Identify which cell holds the provided text, then report its [x, y] central coordinate. 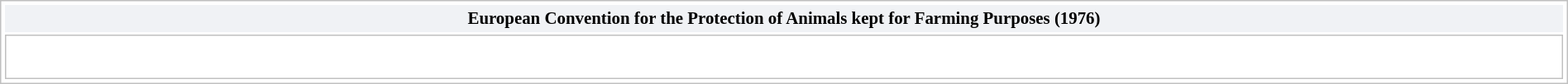
European Convention for the Protection of Animals kept for Farming Purposes (1976) [784, 18]
